Output the (x, y) coordinate of the center of the cell containing the given text.  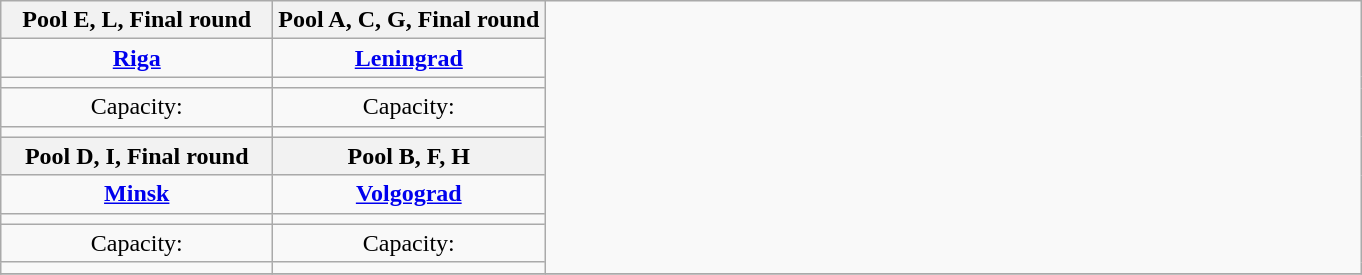
Pool A, C, G, Final round (409, 20)
Leningrad (409, 58)
Volgograd (409, 194)
Minsk (137, 194)
Pool B, F, H (409, 156)
Pool D, I, Final round (137, 156)
Pool E, L, Final round (137, 20)
Riga (137, 58)
